Provide the [X, Y] coordinate of the cell's center where the given text is located.  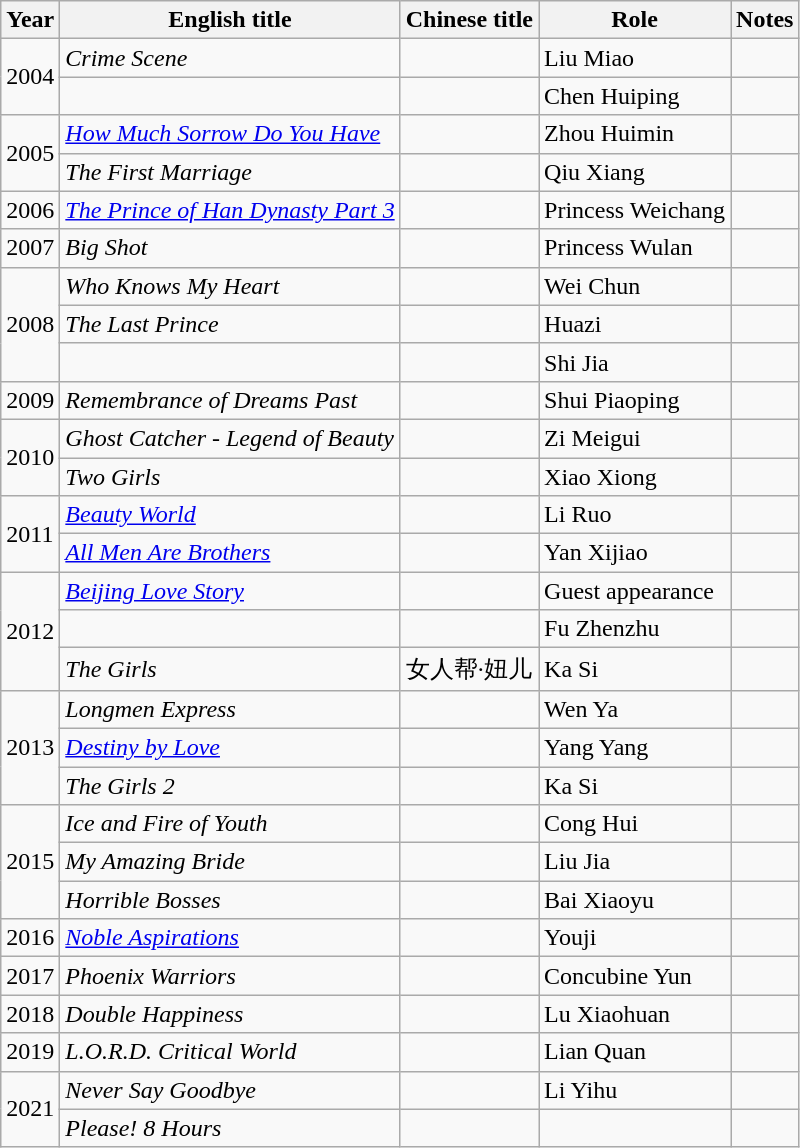
Yang Yang [635, 747]
Xiao Xiong [635, 477]
2018 [30, 1014]
Liu Jia [635, 862]
Guest appearance [635, 591]
2009 [30, 400]
Cong Hui [635, 824]
Beijing Love Story [230, 591]
2008 [30, 324]
2010 [30, 457]
Princess Weichang [635, 210]
女人帮·妞儿 [469, 670]
Shi Jia [635, 362]
L.O.R.D. Critical World [230, 1052]
2016 [30, 938]
Li Yihu [635, 1090]
Ice and Fire of Youth [230, 824]
2005 [30, 153]
Remembrance of Dreams Past [230, 400]
Liu Miao [635, 58]
The Last Prince [230, 324]
Yan Xijiao [635, 553]
Horrible Bosses [230, 900]
Li Ruo [635, 515]
Double Happiness [230, 1014]
Lian Quan [635, 1052]
Qiu Xiang [635, 172]
2015 [30, 862]
2011 [30, 534]
Bai Xiaoyu [635, 900]
Chinese title [469, 20]
Wen Ya [635, 709]
My Amazing Bride [230, 862]
The First Marriage [230, 172]
Longmen Express [230, 709]
Please! 8 Hours [230, 1128]
2019 [30, 1052]
English title [230, 20]
Concubine Yun [635, 976]
2017 [30, 976]
2007 [30, 248]
Chen Huiping [635, 96]
Beauty World [230, 515]
Huazi [635, 324]
How Much Sorrow Do You Have [230, 134]
Role [635, 20]
2012 [30, 632]
Two Girls [230, 477]
Who Knows My Heart [230, 286]
2004 [30, 77]
Lu Xiaohuan [635, 1014]
Big Shot [230, 248]
Ghost Catcher - Legend of Beauty [230, 438]
Noble Aspirations [230, 938]
Zhou Huimin [635, 134]
2021 [30, 1109]
Zi Meigui [635, 438]
Fu Zhenzhu [635, 629]
Crime Scene [230, 58]
Phoenix Warriors [230, 976]
Wei Chun [635, 286]
2013 [30, 747]
All Men Are Brothers [230, 553]
2006 [30, 210]
Notes [765, 20]
Never Say Goodbye [230, 1090]
Destiny by Love [230, 747]
Year [30, 20]
The Prince of Han Dynasty Part 3 [230, 210]
The Girls [230, 670]
Princess Wulan [635, 248]
Shui Piaoping [635, 400]
Youji [635, 938]
The Girls 2 [230, 785]
